Extract the [X, Y] coordinate from the center of the cell holding the provided text.  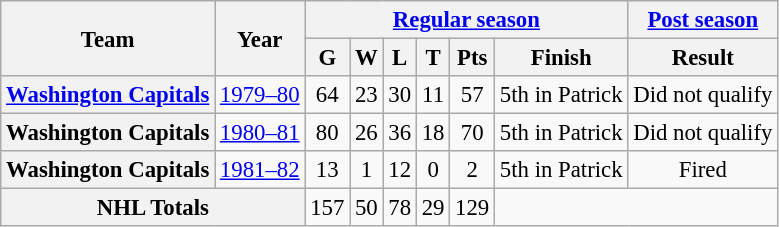
30 [400, 95]
50 [366, 208]
Team [108, 38]
0 [432, 170]
23 [366, 95]
G [328, 58]
Year [260, 38]
78 [400, 208]
Finish [562, 58]
T [432, 58]
57 [472, 95]
129 [472, 208]
18 [432, 133]
11 [432, 95]
L [400, 58]
64 [328, 95]
157 [328, 208]
26 [366, 133]
1 [366, 170]
80 [328, 133]
Fired [703, 170]
Post season [703, 20]
1981–82 [260, 170]
12 [400, 170]
Pts [472, 58]
36 [400, 133]
13 [328, 170]
29 [432, 208]
1979–80 [260, 95]
1980–81 [260, 133]
Result [703, 58]
NHL Totals [153, 208]
2 [472, 170]
Regular season [466, 20]
70 [472, 133]
W [366, 58]
